For the text-containing cell, return its midpoint in (x, y) coordinate format. 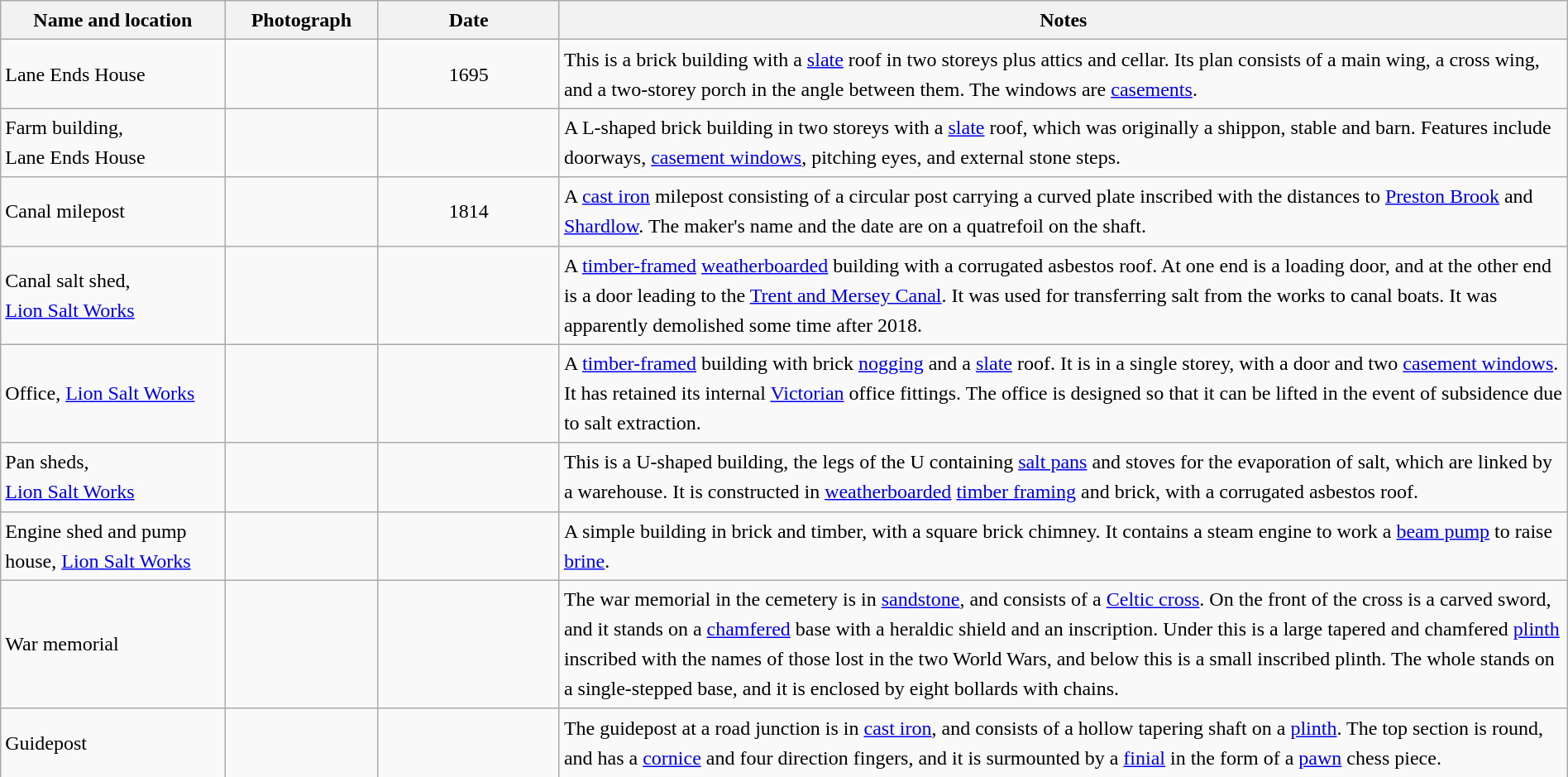
Photograph (301, 20)
Engine shed and pump house, Lion Salt Works (112, 546)
War memorial (112, 644)
Name and location (112, 20)
A simple building in brick and timber, with a square brick chimney. It contains a steam engine to work a beam pump to raise brine. (1064, 546)
Canal salt shed,Lion Salt Works (112, 295)
Pan sheds,Lion Salt Works (112, 477)
1695 (468, 74)
Guidepost (112, 743)
Lane Ends House (112, 74)
Office, Lion Salt Works (112, 394)
Date (468, 20)
1814 (468, 212)
Canal milepost (112, 212)
Notes (1064, 20)
Farm building,Lane Ends House (112, 142)
